Scan for the cell matching the given text and deliver its [x, y] coordinate at center. 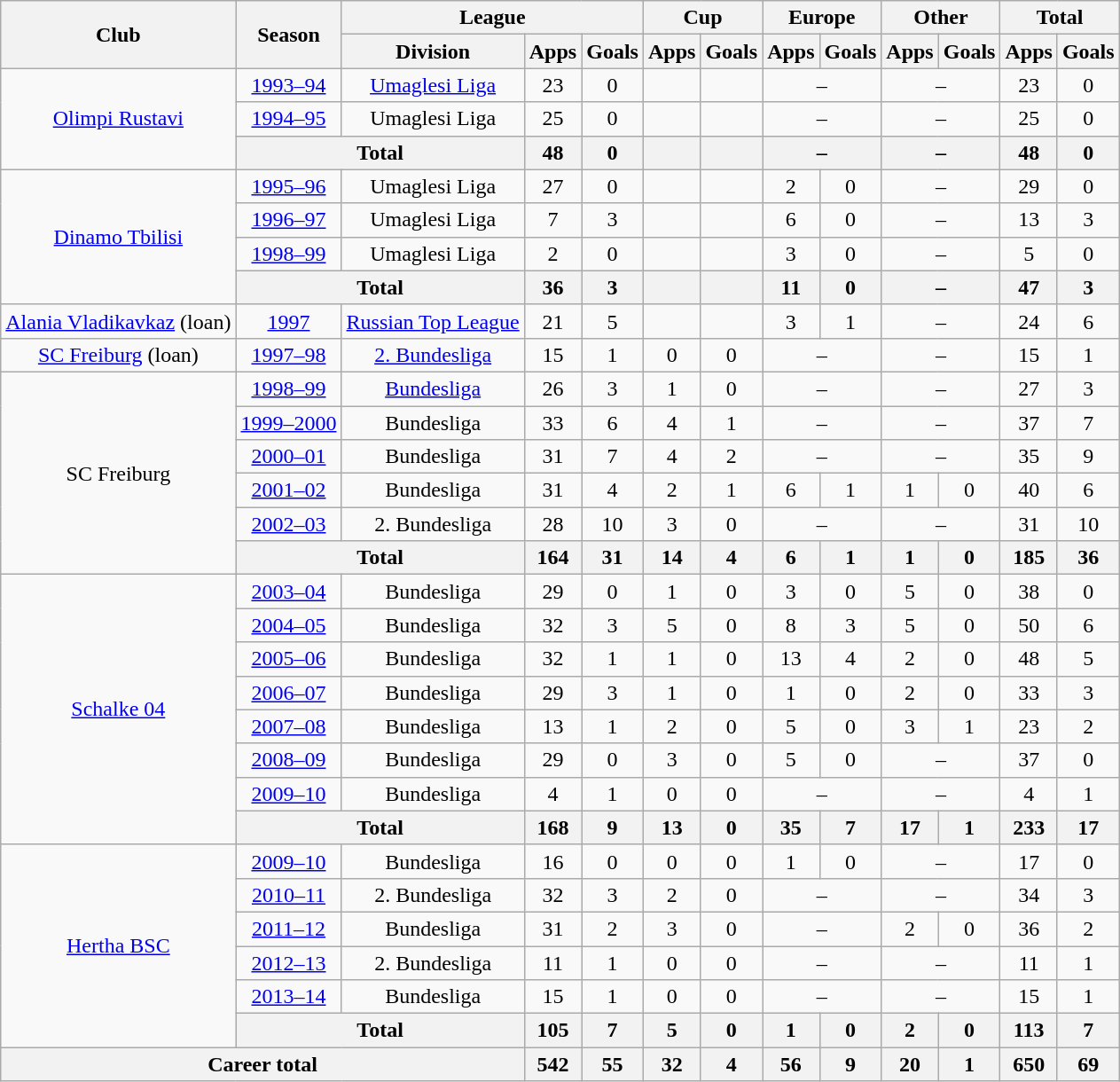
164 [552, 558]
Season [289, 35]
2000–01 [289, 457]
55 [613, 1064]
24 [1029, 321]
542 [552, 1064]
League [492, 18]
40 [1029, 490]
SC Freiburg (loan) [119, 355]
2007–08 [289, 726]
Other [941, 18]
38 [1029, 592]
56 [791, 1064]
2013–14 [289, 997]
Europe [822, 18]
SC Freiburg [119, 473]
26 [552, 388]
Olimpi Rustavi [119, 119]
2004–05 [289, 625]
8 [791, 625]
16 [552, 861]
47 [1029, 287]
21 [552, 321]
Hertha BSC [119, 945]
14 [671, 558]
Career total [262, 1064]
Russian Top League [433, 321]
2001–02 [289, 490]
105 [552, 1031]
2005–06 [289, 659]
2008–09 [289, 760]
1994–95 [289, 119]
1995–96 [289, 186]
Dinamo Tbilisi [119, 237]
1997–98 [289, 355]
2002–03 [289, 524]
2011–12 [289, 929]
650 [1029, 1064]
1993–94 [289, 85]
28 [552, 524]
1997 [289, 321]
Alania Vladikavkaz (loan) [119, 321]
1999–2000 [289, 423]
Schalke 04 [119, 710]
Division [433, 51]
34 [1029, 895]
50 [1029, 625]
Cup [702, 18]
185 [1029, 558]
2012–13 [289, 962]
113 [1029, 1031]
20 [910, 1064]
Club [119, 35]
2006–07 [289, 693]
2010–11 [289, 895]
233 [1029, 827]
168 [552, 827]
69 [1088, 1064]
2003–04 [289, 592]
1996–97 [289, 220]
